Output the [X, Y] coordinate of the center of the cell containing the given text.  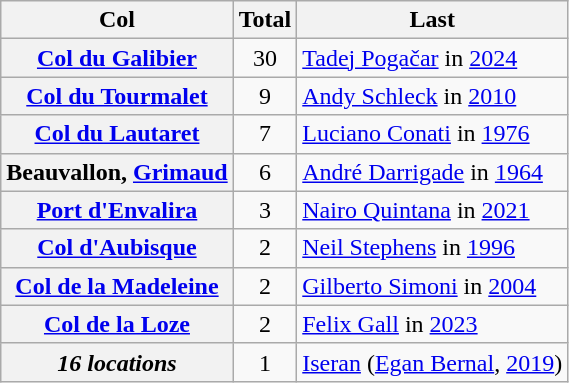
Tadej Pogačar in 2024 [432, 58]
Col du Lautaret [117, 134]
Felix Gall in 2023 [432, 324]
16 locations [117, 362]
Port d'Envalira [117, 210]
Neil Stephens in 1996 [432, 248]
30 [265, 58]
Total [265, 20]
1 [265, 362]
Beauvallon, Grimaud [117, 172]
9 [265, 96]
Col du Galibier [117, 58]
Col [117, 20]
6 [265, 172]
Col du Tourmalet [117, 96]
7 [265, 134]
Col de la Loze [117, 324]
Nairo Quintana in 2021 [432, 210]
Col de la Madeleine [117, 286]
Andy Schleck in 2010 [432, 96]
3 [265, 210]
Gilberto Simoni in 2004 [432, 286]
Col d'Aubisque [117, 248]
Last [432, 20]
André Darrigade in 1964 [432, 172]
Luciano Conati in 1976 [432, 134]
Iseran (Egan Bernal, 2019) [432, 362]
